Locate the cell with the specified text and output its (x, y) center coordinate. 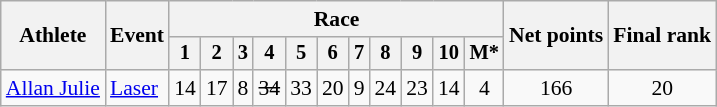
Allan Julie (53, 88)
3 (244, 54)
5 (301, 54)
2 (217, 54)
Event (137, 36)
Net points (556, 36)
10 (449, 54)
23 (417, 88)
1 (185, 54)
6 (333, 54)
Laser (137, 88)
Race (336, 19)
Final rank (662, 36)
34 (269, 88)
33 (301, 88)
24 (386, 88)
7 (360, 54)
166 (556, 88)
M* (484, 54)
17 (217, 88)
Athlete (53, 36)
